Determine the (x, y) coordinate at the center of the cell enclosing the given text.  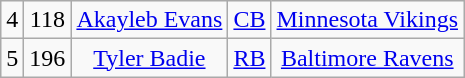
Baltimore Ravens (368, 58)
5 (12, 58)
RB (250, 58)
Tyler Badie (150, 58)
Akayleb Evans (150, 20)
4 (12, 20)
CB (250, 20)
Minnesota Vikings (368, 20)
118 (48, 20)
196 (48, 58)
